Detect which cell encompasses the target text, then output its (x, y) center coordinate. 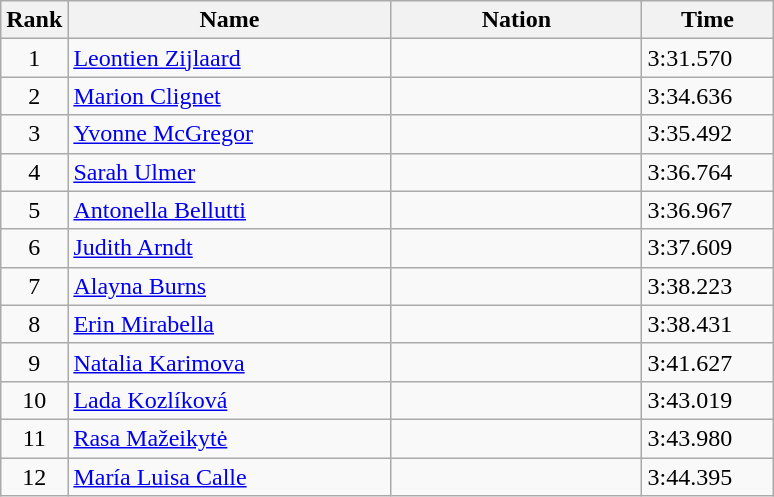
10 (34, 400)
3:44.395 (708, 477)
3:35.492 (708, 134)
Time (708, 20)
4 (34, 172)
8 (34, 324)
1 (34, 58)
6 (34, 248)
Natalia Karimova (230, 362)
3:31.570 (708, 58)
3 (34, 134)
3:43.019 (708, 400)
Alayna Burns (230, 286)
3:37.609 (708, 248)
7 (34, 286)
3:38.431 (708, 324)
3:34.636 (708, 96)
Rasa Mažeikytė (230, 438)
3:41.627 (708, 362)
Judith Arndt (230, 248)
Sarah Ulmer (230, 172)
3:36.764 (708, 172)
Lada Kozlíková (230, 400)
3:43.980 (708, 438)
Marion Clignet (230, 96)
Erin Mirabella (230, 324)
3:36.967 (708, 210)
5 (34, 210)
Yvonne McGregor (230, 134)
Name (230, 20)
Nation (516, 20)
2 (34, 96)
Leontien Zijlaard (230, 58)
Antonella Bellutti (230, 210)
3:38.223 (708, 286)
María Luisa Calle (230, 477)
Rank (34, 20)
12 (34, 477)
9 (34, 362)
11 (34, 438)
